Identify which cell holds the provided text, then report its (x, y) central coordinate. 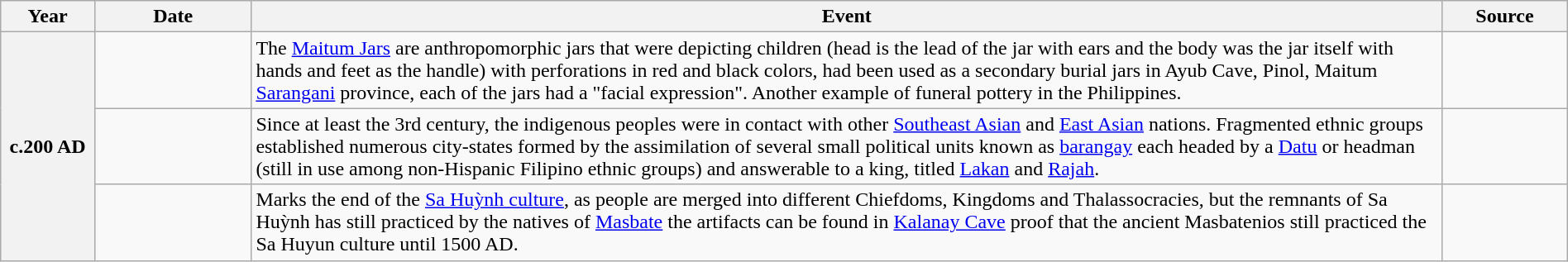
Date (172, 17)
Source (1505, 17)
c.200 AD (48, 146)
Year (48, 17)
Event (847, 17)
